Extract the (x, y) coordinate from the center of the cell holding the provided text.  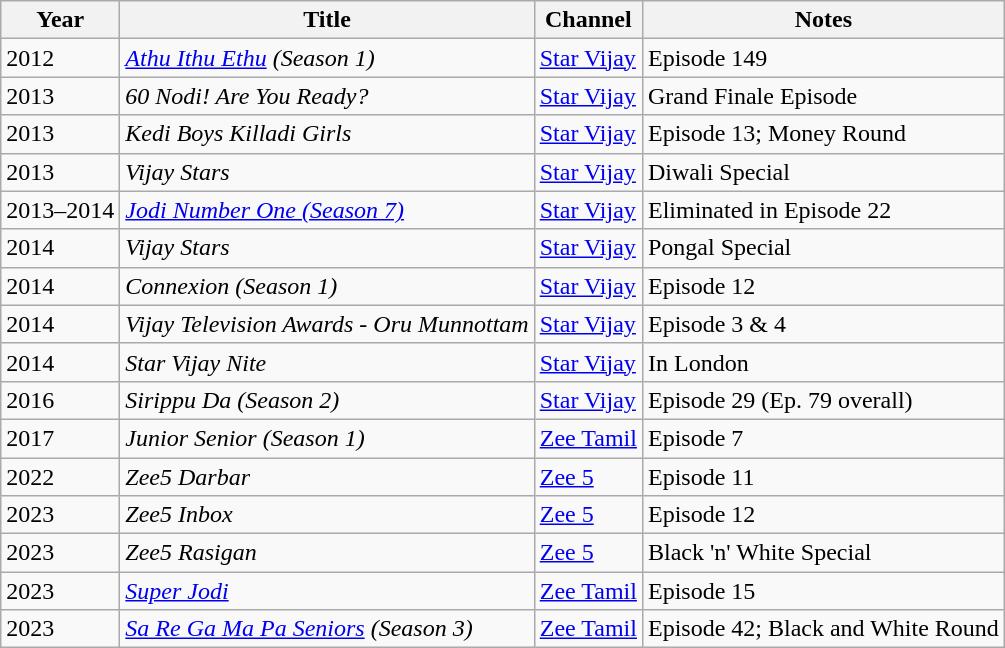
Connexion (Season 1) (327, 286)
Zee5 Darbar (327, 477)
Channel (588, 20)
Episode 29 (Ep. 79 overall) (823, 400)
2017 (60, 438)
Episode 13; Money Round (823, 134)
Super Jodi (327, 591)
Kedi Boys Killadi Girls (327, 134)
Episode 42; Black and White Round (823, 629)
Sa Re Ga Ma Pa Seniors (Season 3) (327, 629)
Episode 11 (823, 477)
Vijay Television Awards - Oru Munnottam (327, 324)
Grand Finale Episode (823, 96)
Star Vijay Nite (327, 362)
Zee5 Rasigan (327, 553)
2012 (60, 58)
Episode 7 (823, 438)
Title (327, 20)
Athu Ithu Ethu (Season 1) (327, 58)
Year (60, 20)
2022 (60, 477)
Pongal Special (823, 248)
Junior Senior (Season 1) (327, 438)
Notes (823, 20)
Episode 149 (823, 58)
In London (823, 362)
Episode 15 (823, 591)
Eliminated in Episode 22 (823, 210)
Black 'n' White Special (823, 553)
Episode 3 & 4 (823, 324)
Jodi Number One (Season 7) (327, 210)
Zee5 Inbox (327, 515)
2013–2014 (60, 210)
60 Nodi! Are You Ready? (327, 96)
Diwali Special (823, 172)
Sirippu Da (Season 2) (327, 400)
2016 (60, 400)
